From the cell containing the given text, extract its center point as [x, y] coordinate. 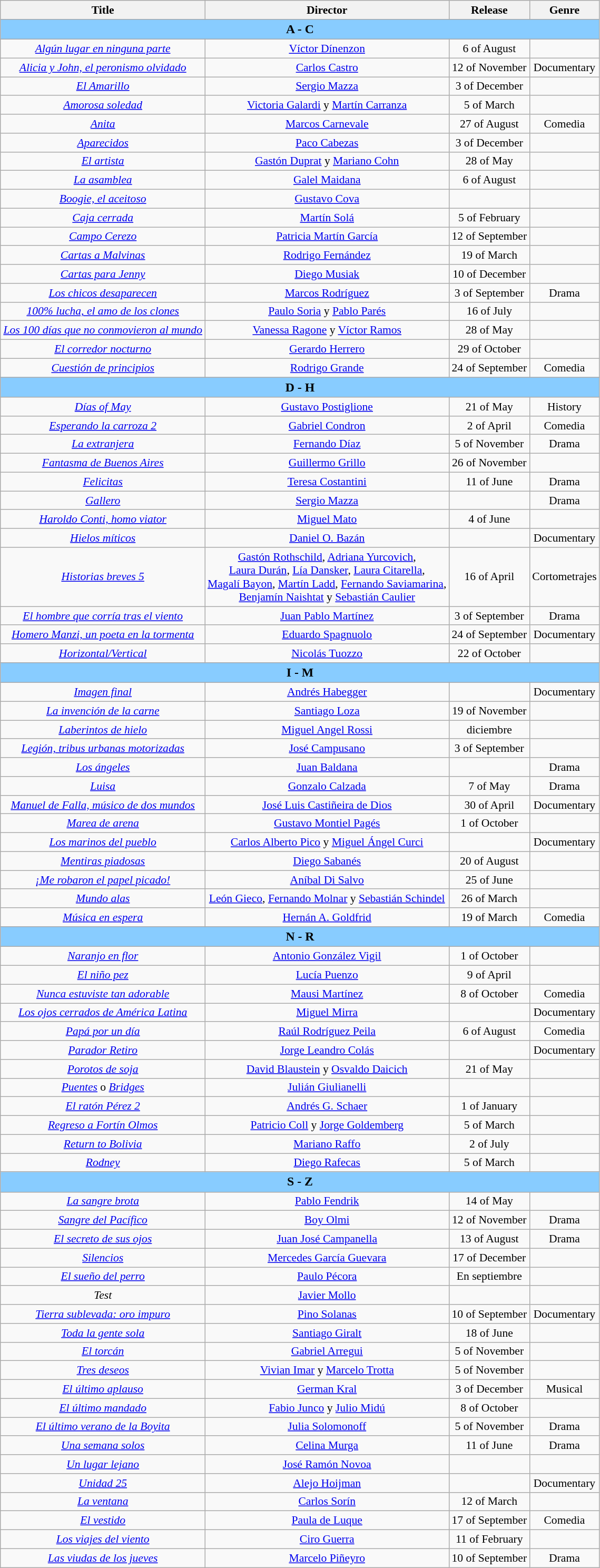
Los chicos desaparecen [103, 293]
16 of July [489, 311]
Carlos Sorín [327, 1502]
Horizontal/Vertical [103, 653]
10 of December [489, 274]
Alejo Hoijman [327, 1483]
José Campusano [327, 749]
León Gieco, Fernando Molnar y Sebastián Schindel [327, 899]
Silencios [103, 1258]
Genre [564, 10]
Return to Bolivia [103, 1144]
I - M [300, 673]
Gallero [103, 501]
Vanessa Ragone y Víctor Ramos [327, 330]
Pino Solanas [327, 1314]
El hombre que corría tras el viento [103, 616]
Gustavo Cova [327, 199]
4 of June [489, 520]
La extranjera [103, 444]
Martín Solá [327, 218]
El artista [103, 161]
Ciro Guerra [327, 1540]
Aparecidos [103, 143]
11 of February [489, 1540]
¡Me robaron el papel picado! [103, 880]
Andrés Habegger [327, 692]
El último mandado [103, 1408]
Julia Solomonoff [327, 1427]
Las viudas de los jueves [103, 1558]
Mundo alas [103, 899]
Un lugar lejano [103, 1464]
14 of May [489, 1201]
9 of April [489, 975]
Alicia y John, el peronismo olvidado [103, 67]
La asamblea [103, 180]
Marcelo Piñeyro [327, 1558]
27 of August [489, 124]
Una semana solos [103, 1446]
Miguel Mato [327, 520]
Pablo Fendrik [327, 1201]
Mausi Martínez [327, 994]
El corredor nocturno [103, 349]
Esperando la carroza 2 [103, 426]
Paula de Luque [327, 1521]
El secreto de sus ojos [103, 1239]
El Amarillo [103, 86]
Paulo Soria y Pablo Parés [327, 311]
Historias breves 5 [103, 577]
Juan Pablo Martínez [327, 616]
Nicolás Tuozzo [327, 653]
Gustavo Montiel Pagés [327, 824]
Papá por un día [103, 1032]
Miguel Angel Rossi [327, 730]
Lucía Puenzo [327, 975]
Toda la gente sola [103, 1333]
Release [489, 10]
Homero Manzi, un poeta en la tormenta [103, 635]
José Luis Castiñeira de Dios [327, 805]
Title [103, 10]
29 of October [489, 349]
Hielos míticos [103, 538]
El sueño del perro [103, 1277]
1 of January [489, 1106]
Parador Retiro [103, 1050]
Haroldo Conti, homo viator [103, 520]
Los viajes del viento [103, 1540]
Fantasma de Buenos Aires [103, 463]
Luisa [103, 786]
El vestido [103, 1521]
Legión, tribus urbanas motorizadas [103, 749]
26 of March [489, 899]
Víctor Dínenzon [327, 49]
Eduardo Spagnuolo [327, 635]
Julián Giulianelli [327, 1087]
Vivian Imar y Marcelo Trotta [327, 1370]
El niño pez [103, 975]
Patricio Coll y Jorge Goldemberg [327, 1125]
Gustavo Postiglione [327, 407]
Los ojos cerrados de América Latina [103, 1013]
Mariano Raffo [327, 1144]
El ratón Pérez 2 [103, 1106]
Fabio Junco y Julio Midú [327, 1408]
Gabriel Arregui [327, 1351]
Santiago Loza [327, 711]
Cuestión de principios [103, 368]
Gabriel Condron [327, 426]
Caja cerrada [103, 218]
Anita [103, 124]
Paulo Pécora [327, 1277]
Boogie, el aceitoso [103, 199]
Manuel de Falla, músico de dos mundos [103, 805]
Mercedes García Guevara [327, 1258]
Boy Olmi [327, 1220]
Marea de arena [103, 824]
22 of October [489, 653]
Miguel Mirra [327, 1013]
Jorge Leandro Colás [327, 1050]
Test [103, 1296]
Rodrigo Fernández [327, 256]
La sangre brota [103, 1201]
Gerardo Herrero [327, 349]
Rodney [103, 1163]
Amorosa soledad [103, 105]
5 of February [489, 218]
A - C [300, 30]
16 of April [489, 577]
Hernán A. Goldfrid [327, 917]
Paco Cabezas [327, 143]
Unidad 25 [103, 1483]
David Blaustein y Osvaldo Daicich [327, 1069]
Tres deseos [103, 1370]
El torcán [103, 1351]
13 of August [489, 1239]
Algún lugar en ninguna parte [103, 49]
30 of April [489, 805]
Victoria Galardi y Martín Carranza [327, 105]
Días of May [103, 407]
Tierra sublevada: oro impuro [103, 1314]
Gonzalo Calzada [327, 786]
2 of April [489, 426]
Director [327, 10]
Aníbal Di Salvo [327, 880]
La invención de la carne [103, 711]
German Kral [327, 1389]
Juan José Campanella [327, 1239]
20 of August [489, 861]
Nunca estuviste tan adorable [103, 994]
25 of June [489, 880]
Regreso a Fortín Olmos [103, 1125]
Música en espera [103, 917]
Los 100 días que no conmovieron al mundo [103, 330]
Puentes o Bridges [103, 1087]
7 of May [489, 786]
Teresa Costantini [327, 482]
N - R [300, 937]
Cartas para Jenny [103, 274]
Santiago Giralt [327, 1333]
Porotos de soja [103, 1069]
100% lucha, el amo de los clones [103, 311]
En septiembre [489, 1277]
Patricia Martín García [327, 237]
Raúl Rodríguez Peila [327, 1032]
Marcos Carnevale [327, 124]
Celina Murga [327, 1446]
El último verano de la Boyita [103, 1427]
Diego Musiak [327, 274]
José Ramón Novoa [327, 1464]
17 of September [489, 1521]
19 of November [489, 711]
Rodrigo Grande [327, 368]
Imagen final [103, 692]
12 of March [489, 1502]
Los ángeles [103, 767]
diciembre [489, 730]
Sangre del Pacífico [103, 1220]
Diego Sabanés [327, 861]
Musical [564, 1389]
Antonio González Vigil [327, 956]
Andrés G. Schaer [327, 1106]
Cortometrajes [564, 577]
Juan Baldana [327, 767]
S - Z [300, 1182]
History [564, 407]
Campo Cerezo [103, 237]
La ventana [103, 1502]
Guillermo Grillo [327, 463]
17 of December [489, 1258]
Carlos Castro [327, 67]
Felicitas [103, 482]
Galel Maidana [327, 180]
Daniel O. Bazán [327, 538]
Javier Mollo [327, 1296]
Marcos Rodríguez [327, 293]
Naranjo en flor [103, 956]
12 of September [489, 237]
Cartas a Malvinas [103, 256]
D - H [300, 387]
Mentiras piadosas [103, 861]
26 of November [489, 463]
Diego Rafecas [327, 1163]
Fernando Díaz [327, 444]
Los marinos del pueblo [103, 842]
18 of June [489, 1333]
Carlos Alberto Pico y Miguel Ángel Curci [327, 842]
2 of July [489, 1144]
El último aplauso [103, 1389]
Laberintos de hielo [103, 730]
Gastón Duprat y Mariano Cohn [327, 161]
